Search for the cell housing the specified text and yield its (x, y) center coordinate. 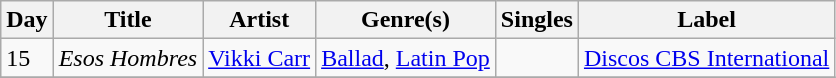
15 (27, 58)
Label (706, 20)
Ballad, Latin Pop (406, 58)
Vikki Carr (260, 58)
Singles (536, 20)
Esos Hombres (128, 58)
Title (128, 20)
Discos CBS International (706, 58)
Artist (260, 20)
Day (27, 20)
Genre(s) (406, 20)
